Determine the [X, Y] coordinate at the center of the cell enclosing the given text.  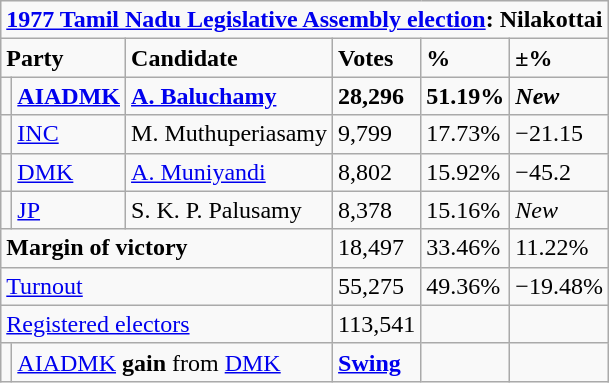
1977 Tamil Nadu Legislative Assembly election: Nilakottai [305, 20]
28,296 [377, 96]
Turnout [167, 286]
Party [64, 58]
51.19% [466, 96]
AIADMK gain from DMK [172, 362]
% [466, 58]
Swing [377, 362]
AIADMK [69, 96]
Candidate [230, 58]
−19.48% [560, 286]
113,541 [377, 324]
49.36% [466, 286]
55,275 [377, 286]
Registered electors [167, 324]
−45.2 [560, 172]
M. Muthuperiasamy [230, 134]
15.16% [466, 210]
33.46% [466, 248]
JP [69, 210]
±% [560, 58]
S. K. P. Palusamy [230, 210]
11.22% [560, 248]
A. Muniyandi [230, 172]
9,799 [377, 134]
15.92% [466, 172]
8,378 [377, 210]
−21.15 [560, 134]
18,497 [377, 248]
INC [69, 134]
8,802 [377, 172]
A. Baluchamy [230, 96]
17.73% [466, 134]
Votes [377, 58]
DMK [69, 172]
Margin of victory [167, 248]
